Find where the given text appears and provide that cell's center as (x, y) coordinate. 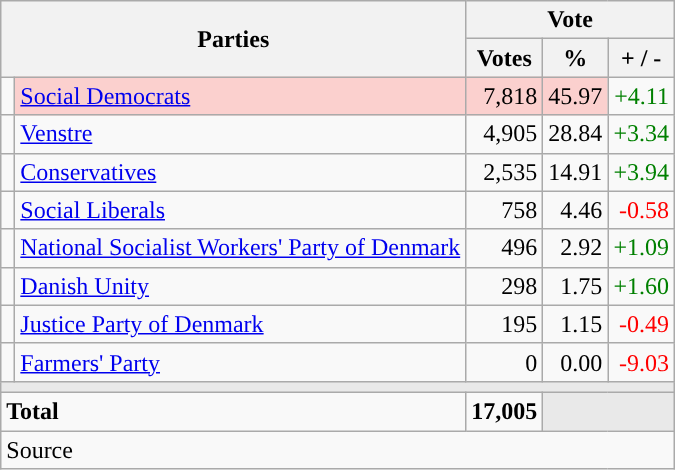
2,535 (504, 172)
195 (504, 324)
+3.34 (642, 134)
4.46 (576, 210)
Farmers' Party (240, 362)
758 (504, 210)
298 (504, 286)
45.97 (576, 96)
Justice Party of Denmark (240, 324)
% (576, 58)
+1.09 (642, 248)
17,005 (504, 411)
Parties (234, 39)
496 (504, 248)
Source (338, 449)
+3.94 (642, 172)
2.92 (576, 248)
0 (504, 362)
0.00 (576, 362)
1.75 (576, 286)
28.84 (576, 134)
+4.11 (642, 96)
14.91 (576, 172)
+1.60 (642, 286)
Danish Unity (240, 286)
1.15 (576, 324)
Total (234, 411)
+ / - (642, 58)
-0.49 (642, 324)
Vote (570, 20)
Conservatives (240, 172)
7,818 (504, 96)
Venstre (240, 134)
-9.03 (642, 362)
National Socialist Workers' Party of Denmark (240, 248)
Social Democrats (240, 96)
4,905 (504, 134)
Votes (504, 58)
Social Liberals (240, 210)
-0.58 (642, 210)
